Identify which cell holds the provided text, then report its [x, y] central coordinate. 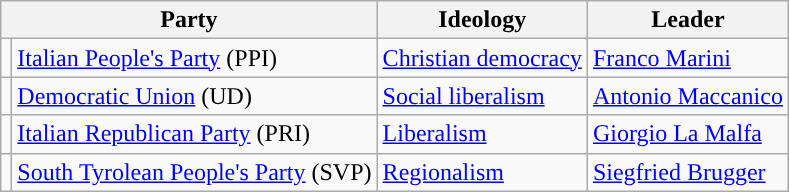
Italian People's Party (PPI) [194, 58]
Leader [688, 20]
Antonio Maccanico [688, 96]
Giorgio La Malfa [688, 134]
Italian Republican Party (PRI) [194, 134]
Ideology [482, 20]
Regionalism [482, 172]
Siegfried Brugger [688, 172]
Franco Marini [688, 58]
South Tyrolean People's Party (SVP) [194, 172]
Liberalism [482, 134]
Party [189, 20]
Democratic Union (UD) [194, 96]
Social liberalism [482, 96]
Christian democracy [482, 58]
